Return [X, Y] of the center of cell containing provided text 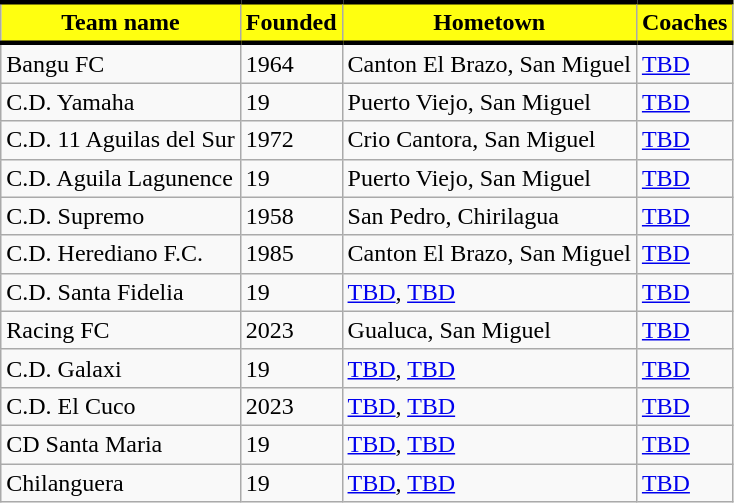
Chilanguera [121, 483]
C.D. Aguila Lagunence [121, 178]
C.D. 11 Aguilas del Sur [121, 140]
1972 [291, 140]
C.D. Galaxi [121, 368]
C.D. El Cuco [121, 406]
Hometown [489, 22]
C.D. Herediano F.C. [121, 254]
San Pedro, Chirilagua [489, 216]
Coaches [684, 22]
Racing FC [121, 330]
1985 [291, 254]
Team name [121, 22]
1964 [291, 63]
CD Santa Maria [121, 444]
C.D. Santa Fidelia [121, 292]
Crio Cantora, San Miguel [489, 140]
C.D. Supremo [121, 216]
1958 [291, 216]
C.D. Yamaha [121, 102]
Founded [291, 22]
Gualuca, San Miguel [489, 330]
Bangu FC [121, 63]
